Provide the [X, Y] coordinate of the cell's center where the given text is located.  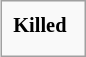
Killed [40, 26]
